Return [x, y] of the center of cell containing provided text 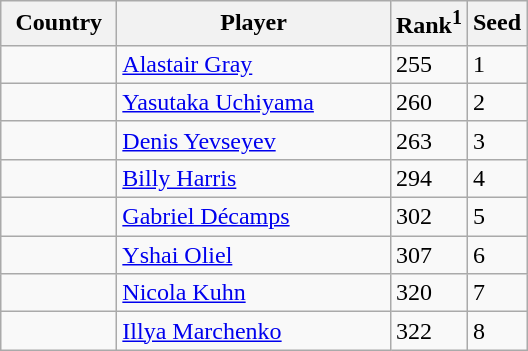
260 [428, 102]
263 [428, 140]
Nicola Kuhn [254, 293]
Gabriel Décamps [254, 217]
Illya Marchenko [254, 331]
7 [496, 293]
4 [496, 178]
Country [59, 24]
Billy Harris [254, 178]
1 [496, 64]
Seed [496, 24]
322 [428, 331]
5 [496, 217]
Denis Yevseyev [254, 140]
Rank1 [428, 24]
2 [496, 102]
302 [428, 217]
6 [496, 255]
Yshai Oliel [254, 255]
Alastair Gray [254, 64]
3 [496, 140]
Yasutaka Uchiyama [254, 102]
320 [428, 293]
Player [254, 24]
307 [428, 255]
294 [428, 178]
8 [496, 331]
255 [428, 64]
